Find where the given text appears and provide that cell's center as [x, y] coordinate. 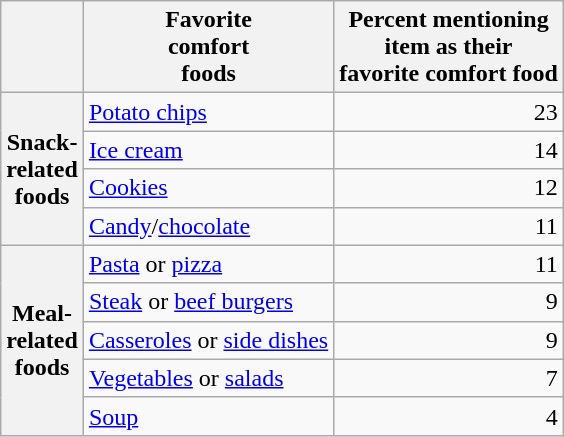
Vegetables or salads [208, 378]
Meal-related foods [42, 340]
23 [449, 112]
7 [449, 378]
12 [449, 188]
Snack-related foods [42, 169]
4 [449, 416]
Candy/chocolate [208, 226]
Pasta or pizza [208, 264]
Ice cream [208, 150]
14 [449, 150]
Steak or beef burgers [208, 302]
Percent mentioning item as their favorite comfort food [449, 47]
Cookies [208, 188]
Potato chips [208, 112]
Favorite comfort foods [208, 47]
Soup [208, 416]
Casseroles or side dishes [208, 340]
